Extract the (X, Y) coordinate from the center of the cell holding the provided text.  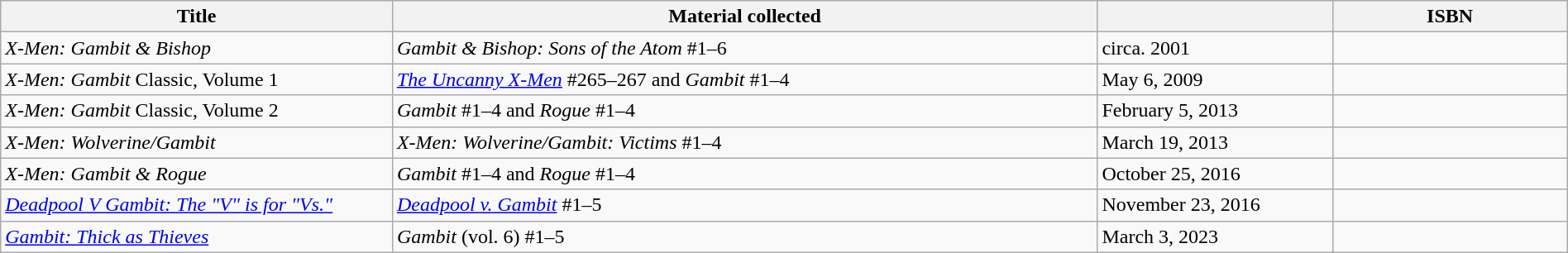
Deadpool v. Gambit #1–5 (744, 205)
X-Men: Gambit Classic, Volume 1 (197, 79)
X-Men: Gambit Classic, Volume 2 (197, 111)
X-Men: Wolverine/Gambit: Victims #1–4 (744, 142)
November 23, 2016 (1215, 205)
Gambit: Thick as Thieves (197, 236)
circa. 2001 (1215, 48)
X-Men: Gambit & Bishop (197, 48)
ISBN (1450, 17)
Material collected (744, 17)
The Uncanny X-Men #265–267 and Gambit #1–4 (744, 79)
X-Men: Wolverine/Gambit (197, 142)
Gambit (vol. 6) #1–5 (744, 236)
February 5, 2013 (1215, 111)
Deadpool V Gambit: The "V" is for "Vs." (197, 205)
March 19, 2013 (1215, 142)
Title (197, 17)
March 3, 2023 (1215, 236)
Gambit & Bishop: Sons of the Atom #1–6 (744, 48)
X-Men: Gambit & Rogue (197, 174)
October 25, 2016 (1215, 174)
May 6, 2009 (1215, 79)
